Determine the [X, Y] coordinate at the center of the cell enclosing the given text.  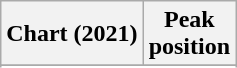
Peakposition [189, 34]
Chart (2021) [72, 34]
